Detect which cell encompasses the target text, then output its [x, y] center coordinate. 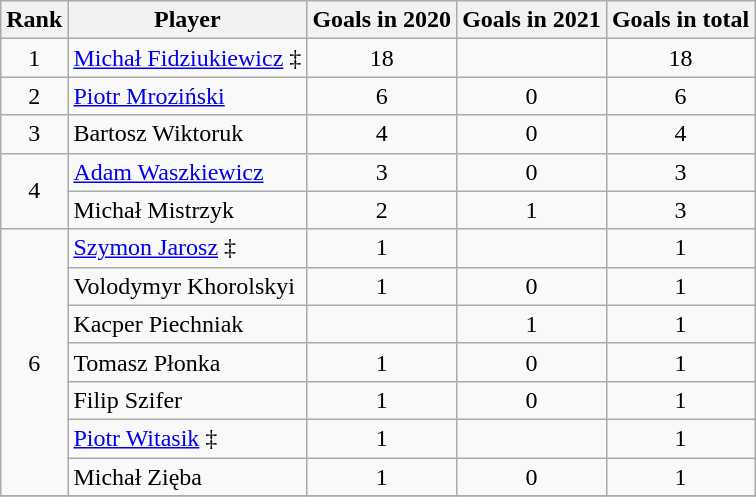
Piotr Witasik ‡ [188, 438]
Kacper Piechniak [188, 324]
Volodymyr Khorolskyi [188, 286]
Goals in 2021 [532, 20]
Szymon Jarosz ‡ [188, 248]
Rank [34, 20]
Michał Mistrzyk [188, 210]
Tomasz Płonka [188, 362]
Adam Waszkiewicz [188, 172]
Player [188, 20]
Michał Zięba [188, 477]
Piotr Mroziński [188, 96]
Michał Fidziukiewicz ‡ [188, 58]
Filip Szifer [188, 400]
Bartosz Wiktoruk [188, 134]
Goals in total [680, 20]
Goals in 2020 [382, 20]
